Search for the cell housing the specified text and yield its [x, y] center coordinate. 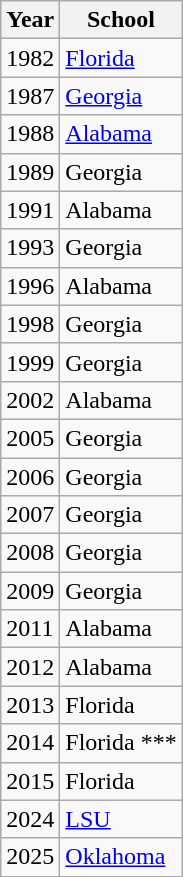
School [121, 20]
2012 [30, 667]
2011 [30, 629]
2015 [30, 781]
2006 [30, 477]
2007 [30, 515]
1982 [30, 58]
2002 [30, 400]
1999 [30, 362]
2009 [30, 591]
2025 [30, 857]
1993 [30, 248]
2014 [30, 743]
2024 [30, 819]
1996 [30, 286]
2008 [30, 553]
2013 [30, 705]
1987 [30, 96]
1989 [30, 172]
Florida *** [121, 743]
1998 [30, 324]
Oklahoma [121, 857]
1988 [30, 134]
LSU [121, 819]
Year [30, 20]
1991 [30, 210]
2005 [30, 438]
